Provide the [x, y] coordinate of the cell's center where the given text is located.  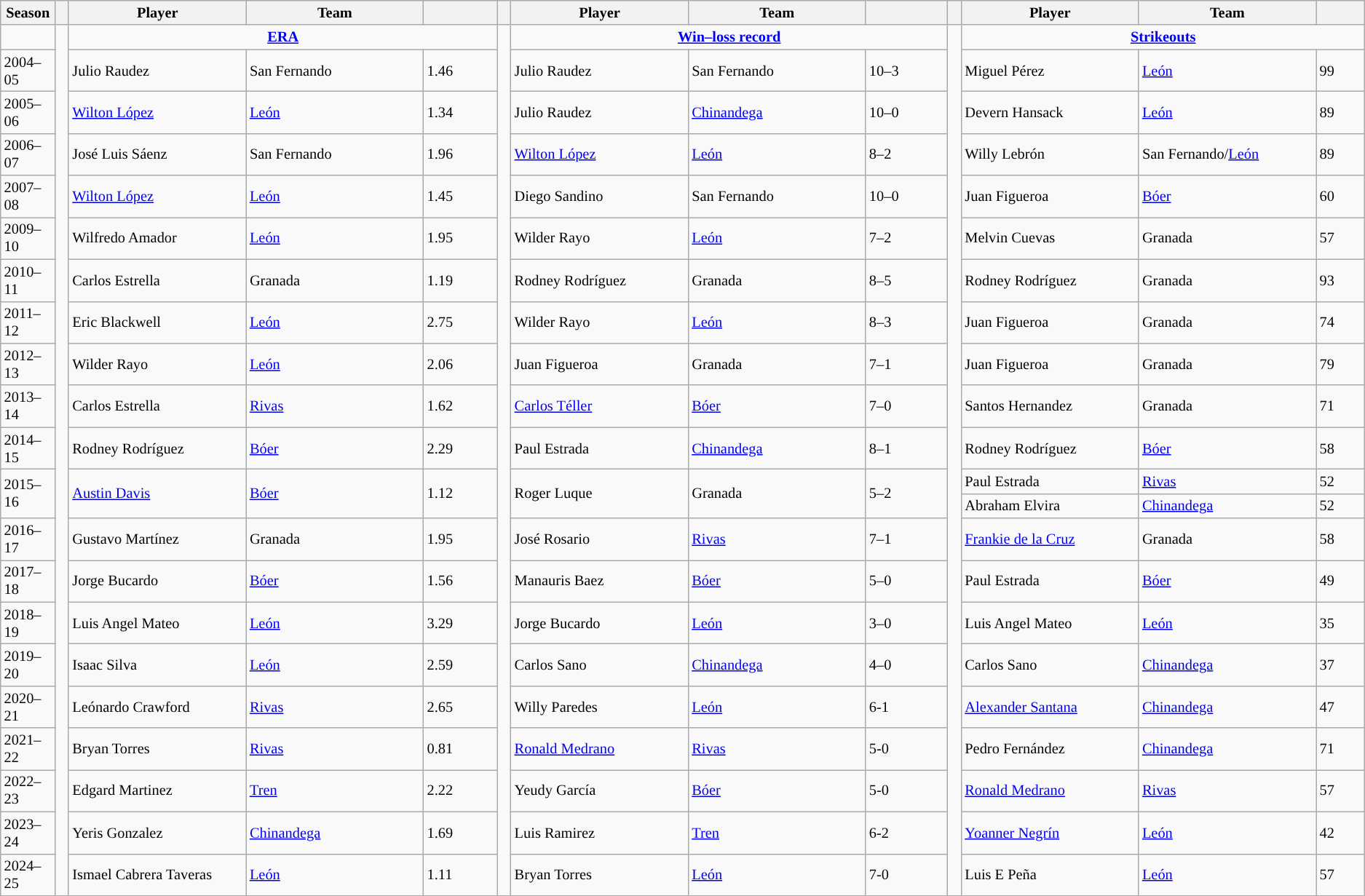
Abraham Elvira [1050, 506]
42 [1341, 833]
Luis E Peña [1050, 875]
2023–24 [28, 833]
Austin Davis [157, 493]
2.75 [460, 322]
2015–16 [28, 493]
Yoanner Negrín [1050, 833]
Melvin Cuevas [1050, 238]
2011–12 [28, 322]
93 [1341, 280]
7–2 [907, 238]
5–2 [907, 493]
Miguel Pérez [1050, 71]
1.69 [460, 833]
2010–11 [28, 280]
2019–20 [28, 665]
Yeudy García [600, 790]
1.11 [460, 875]
ERA [282, 37]
49 [1341, 581]
60 [1341, 197]
Manauris Baez [600, 581]
7-0 [907, 875]
Willy Paredes [600, 707]
7–0 [907, 406]
2.65 [460, 707]
Diego Sandino [600, 197]
Isaac Silva [157, 665]
2012–13 [28, 364]
1.45 [460, 197]
99 [1341, 71]
1.56 [460, 581]
José Rosario [600, 539]
2.29 [460, 448]
8–3 [907, 322]
2021–22 [28, 749]
1.12 [460, 493]
3.29 [460, 623]
Win–loss record [729, 37]
Strikeouts [1163, 37]
37 [1341, 665]
Gustavo Martínez [157, 539]
2.59 [460, 665]
4–0 [907, 665]
1.96 [460, 154]
35 [1341, 623]
2013–14 [28, 406]
74 [1341, 322]
Santos Hernandez [1050, 406]
2024–25 [28, 875]
2005–06 [28, 112]
47 [1341, 707]
8–5 [907, 280]
San Fernando/León [1227, 154]
Yeris Gonzalez [157, 833]
79 [1341, 364]
Edgard Martinez [157, 790]
2006–07 [28, 154]
2004–05 [28, 71]
6-1 [907, 707]
Ismael Cabrera Taveras [157, 875]
1.46 [460, 71]
2022–23 [28, 790]
2016–17 [28, 539]
José Luis Sáenz [157, 154]
2007–08 [28, 197]
8–1 [907, 448]
2017–18 [28, 581]
Willy Lebrón [1050, 154]
2020–21 [28, 707]
5–0 [907, 581]
Luis Ramirez [600, 833]
6-2 [907, 833]
2.22 [460, 790]
Carlos Téller [600, 406]
1.62 [460, 406]
1.19 [460, 280]
Frankie de la Cruz [1050, 539]
Devern Hansack [1050, 112]
8–2 [907, 154]
2018–19 [28, 623]
10–3 [907, 71]
3–0 [907, 623]
2.06 [460, 364]
2014–15 [28, 448]
1.34 [460, 112]
2009–10 [28, 238]
Leónardo Crawford [157, 707]
Alexander Santana [1050, 707]
Eric Blackwell [157, 322]
Roger Luque [600, 493]
0.81 [460, 749]
Wilfredo Amador [157, 238]
Pedro Fernández [1050, 749]
Season [28, 12]
